For the text-containing cell, return its midpoint in [X, Y] coordinate format. 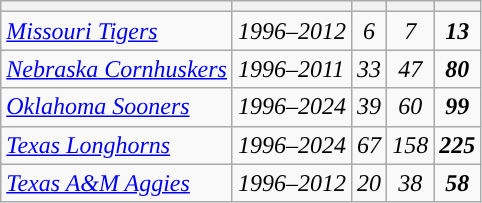
7 [410, 31]
38 [410, 183]
99 [458, 107]
33 [370, 69]
158 [410, 145]
Oklahoma Sooners [117, 107]
80 [458, 69]
39 [370, 107]
20 [370, 183]
47 [410, 69]
Texas Longhorns [117, 145]
58 [458, 183]
Nebraska Cornhuskers [117, 69]
Texas A&M Aggies [117, 183]
67 [370, 145]
13 [458, 31]
60 [410, 107]
1996–2011 [292, 69]
Missouri Tigers [117, 31]
6 [370, 31]
225 [458, 145]
